Find where the given text appears and provide that cell's center as [x, y] coordinate. 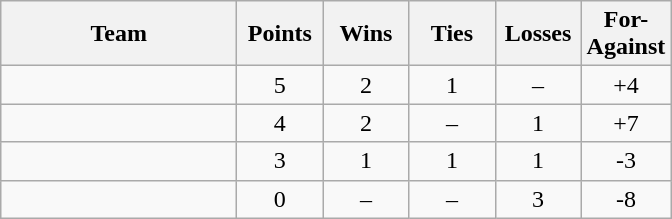
Wins [366, 34]
+4 [626, 85]
0 [280, 199]
Ties [452, 34]
-8 [626, 199]
5 [280, 85]
Team [119, 34]
+7 [626, 123]
Points [280, 34]
For-Against [626, 34]
4 [280, 123]
-3 [626, 161]
Losses [538, 34]
